Return the (X, Y) coordinate for the center point of the cell that contains the specified text.  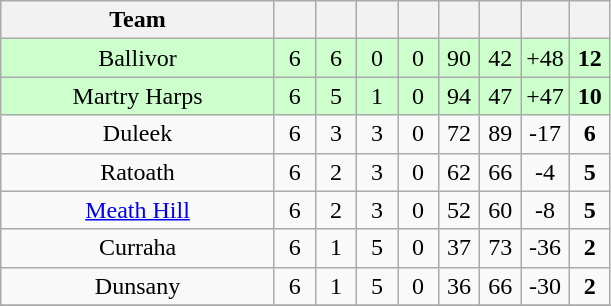
+47 (546, 96)
-30 (546, 286)
12 (590, 58)
89 (500, 134)
Dunsany (138, 286)
Ballivor (138, 58)
-36 (546, 248)
52 (460, 210)
94 (460, 96)
Team (138, 20)
62 (460, 172)
42 (500, 58)
-17 (546, 134)
Martry Harps (138, 96)
Ratoath (138, 172)
10 (590, 96)
Meath Hill (138, 210)
73 (500, 248)
90 (460, 58)
Curraha (138, 248)
47 (500, 96)
-8 (546, 210)
Duleek (138, 134)
36 (460, 286)
72 (460, 134)
-4 (546, 172)
60 (500, 210)
+48 (546, 58)
37 (460, 248)
